Provide the (X, Y) coordinate of the cell's center where the given text is located.  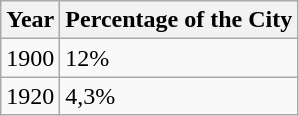
Percentage of the City (179, 20)
Year (30, 20)
4,3% (179, 96)
1920 (30, 96)
1900 (30, 58)
12% (179, 58)
